Return the [x, y] coordinate for the center point of the cell that contains the specified text.  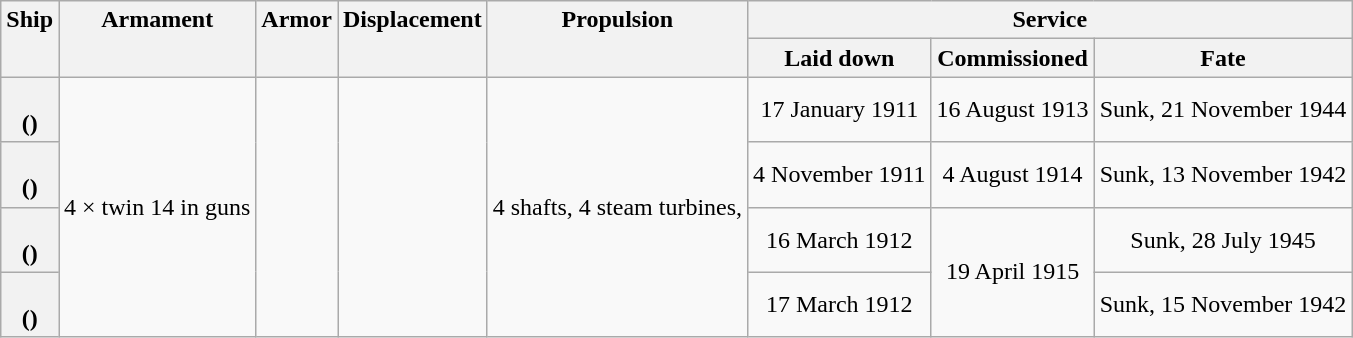
Fate [1223, 58]
16 August 1913 [1012, 110]
17 January 1911 [840, 110]
Commissioned [1012, 58]
17 March 1912 [840, 304]
19 April 1915 [1012, 272]
Armor [297, 39]
Sunk, 21 November 1944 [1223, 110]
Armament [158, 39]
4 August 1914 [1012, 174]
Ship [30, 39]
16 March 1912 [840, 240]
Sunk, 15 November 1942 [1223, 304]
Displacement [413, 39]
4 November 1911 [840, 174]
4 × twin 14 in guns [158, 207]
Propulsion [617, 39]
Sunk, 13 November 1942 [1223, 174]
Sunk, 28 July 1945 [1223, 240]
Service [1050, 20]
Laid down [840, 58]
4 shafts, 4 steam turbines, [617, 207]
